Identify which cell holds the provided text, then report its [x, y] central coordinate. 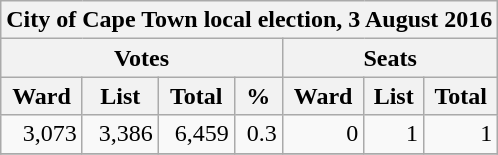
0.3 [258, 134]
Seats [390, 58]
3,073 [42, 134]
% [258, 96]
0 [323, 134]
City of Cape Town local election, 3 August 2016 [250, 20]
3,386 [120, 134]
6,459 [196, 134]
Votes [142, 58]
